Detect which cell encompasses the target text, then output its (x, y) center coordinate. 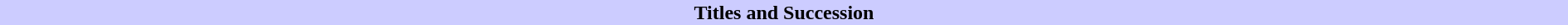
Titles and Succession (784, 12)
